From the cell containing the given text, extract its center point as (x, y) coordinate. 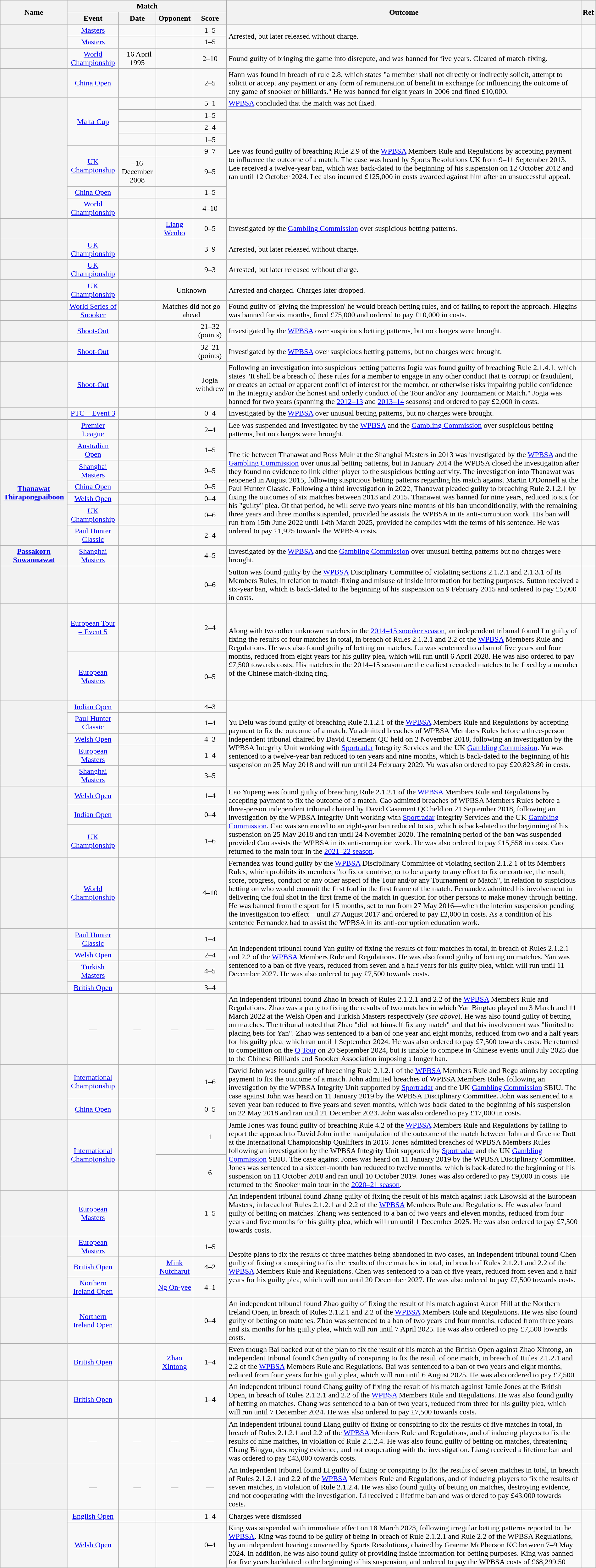
Zhao Xintong (175, 1362)
3–9 (210, 249)
3–5 (210, 776)
World Series of Snooker (93, 310)
Investigated by the WPBSA over unusual betting patterns, but no charges were brought. (404, 413)
Investigated by the Gambling Commission over suspicious betting patterns. (404, 229)
Australian Open (93, 450)
Premier League (93, 430)
Mink Nutcharut (175, 1267)
Passakorn Suwannawat (34, 556)
WPBSA concluded that the match was not fixed. (404, 103)
5–1 (210, 103)
9–7 (210, 151)
1 (210, 1137)
Date (137, 18)
Score (210, 18)
6 (210, 1173)
2–5 (210, 83)
Matches did not go ahead (191, 310)
Liang Wenbo (175, 229)
32–21(points) (210, 351)
Unknown (191, 290)
21–32(points) (210, 331)
Name (34, 12)
3–4 (210, 987)
Match (147, 6)
Event (93, 18)
–16 December 2008 (137, 171)
Outcome (404, 12)
9–5 (210, 171)
Ref (588, 12)
9–3 (210, 269)
European Tour – Event 5 (93, 628)
2–10 (210, 58)
Thanawat Thirapongpaiboon (34, 493)
Arrested and charged. Charges later dropped. (404, 290)
Malta Cup (93, 121)
Jogia withdrew (210, 384)
Investigated by the WPBSA and the Gambling Commission over unusual betting patterns but no charges were brought. (404, 556)
Charges were dismissed (404, 1516)
4–2 (210, 1267)
Ng On-yee (175, 1287)
PTC – Event 3 (93, 413)
4–1 (210, 1287)
Turkish Masters (93, 971)
Opponent (175, 18)
Found guilty of bringing the game into disrepute, and was banned for five years. Cleared of match-fixing. (404, 58)
Lee was suspended and investigated by the WPBSA and the Gambling Commission over suspicious betting patterns, but no charges were brought. (404, 430)
–16 April 1995 (137, 58)
English Open (93, 1516)
